Locate the cell with the specified text and output its [X, Y] center coordinate. 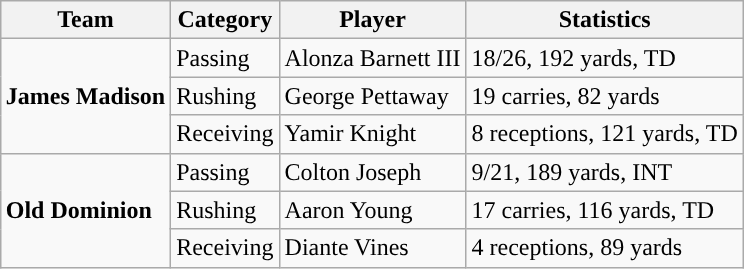
9/21, 189 yards, INT [604, 172]
4 receptions, 89 yards [604, 248]
Yamir Knight [372, 134]
Colton Joseph [372, 172]
17 carries, 116 yards, TD [604, 210]
Aaron Young [372, 210]
8 receptions, 121 yards, TD [604, 134]
Category [225, 20]
Team [85, 20]
James Madison [85, 96]
George Pettaway [372, 96]
19 carries, 82 yards [604, 96]
18/26, 192 yards, TD [604, 58]
Statistics [604, 20]
Alonza Barnett III [372, 58]
Player [372, 20]
Diante Vines [372, 248]
Old Dominion [85, 210]
